Identify which cell holds the provided text, then report its [X, Y] central coordinate. 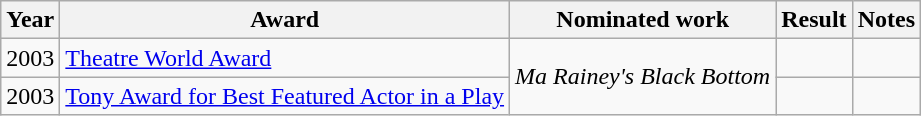
Ma Rainey's Black Bottom [643, 77]
Tony Award for Best Featured Actor in a Play [285, 96]
Year [30, 20]
Theatre World Award [285, 58]
Award [285, 20]
Notes [886, 20]
Nominated work [643, 20]
Result [814, 20]
